Capture the cell that displays the provided text and extract its (X, Y) central coordinate. 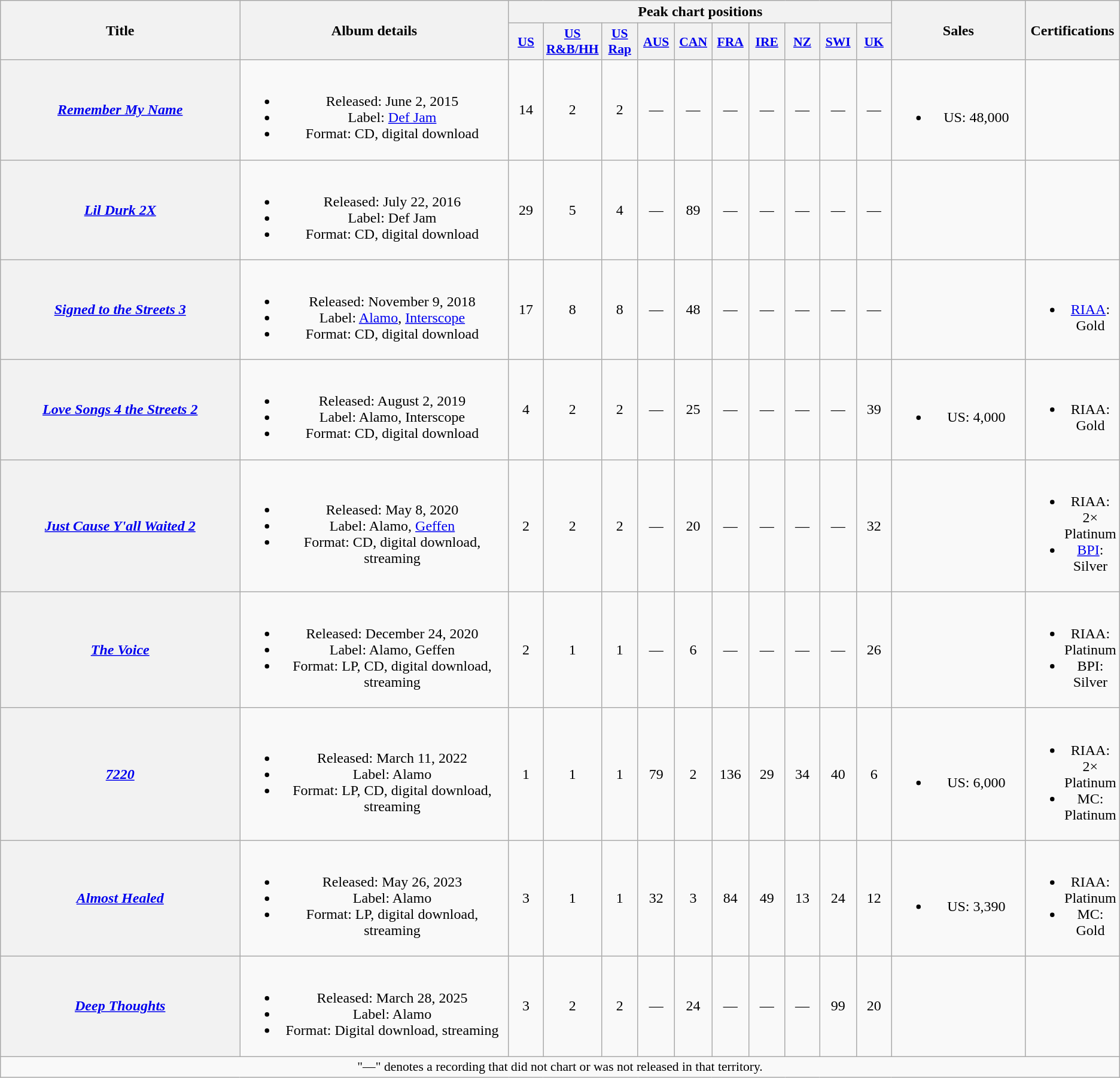
34 (802, 774)
Sales (958, 30)
Released: July 22, 2016Label: Def JamFormat: CD, digital download (375, 209)
RIAA: PlatinumMC: Gold (1073, 898)
Just Cause Y'all Waited 2 (120, 525)
UK (874, 42)
The Voice (120, 650)
40 (838, 774)
Released: June 2, 2015Label: Def JamFormat: CD, digital download (375, 110)
US (526, 42)
NZ (802, 42)
26 (874, 650)
Lil Durk 2X (120, 209)
US: 48,000 (958, 110)
RIAA: 2× PlatinumMC: Platinum (1073, 774)
Released: August 2, 2019Label: Alamo, InterscopeFormat: CD, digital download (375, 409)
Released: May 26, 2023Label: AlamoFormat: LP, digital download, streaming (375, 898)
Peak chart positions (700, 12)
US: 6,000 (958, 774)
17 (526, 310)
Title (120, 30)
US: 3,390 (958, 898)
48 (693, 310)
RIAA: PlatinumBPI: Silver (1073, 650)
13 (802, 898)
84 (731, 898)
FRA (731, 42)
AUS (656, 42)
US: 4,000 (958, 409)
12 (874, 898)
USR&B/HH (573, 42)
"—" denotes a recording that did not chart or was not released in that territory. (560, 1067)
79 (656, 774)
7220 (120, 774)
IRE (767, 42)
89 (693, 209)
5 (573, 209)
USRap (620, 42)
Almost Healed (120, 898)
Released: March 28, 2025Label: AlamoFormat: Digital download, streaming (375, 1006)
CAN (693, 42)
SWI (838, 42)
Released: December 24, 2020Label: Alamo, GeffenFormat: LP, CD, digital download, streaming (375, 650)
Released: March 11, 2022Label: AlamoFormat: LP, CD, digital download, streaming (375, 774)
49 (767, 898)
Album details (375, 30)
Love Songs 4 the Streets 2 (120, 409)
25 (693, 409)
Deep Thoughts (120, 1006)
99 (838, 1006)
Released: November 9, 2018Label: Alamo, InterscopeFormat: CD, digital download (375, 310)
Released: May 8, 2020Label: Alamo, GeffenFormat: CD, digital download, streaming (375, 525)
RIAA: 2× PlatinumBPI: Silver (1073, 525)
Remember My Name (120, 110)
Certifications (1073, 30)
Signed to the Streets 3 (120, 310)
39 (874, 409)
14 (526, 110)
136 (731, 774)
